Pinpoint the cell where the given text exists, returning its [x, y] midpoint coordinate. 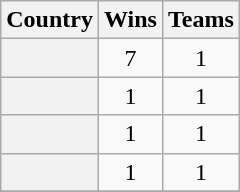
Teams [200, 20]
7 [130, 58]
Country [50, 20]
Wins [130, 20]
